Scan for the cell matching the given text and deliver its [x, y] coordinate at center. 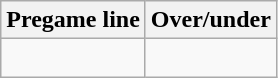
Pregame line [74, 20]
Over/under [210, 20]
